Find where the given text appears and provide that cell's center as (x, y) coordinate. 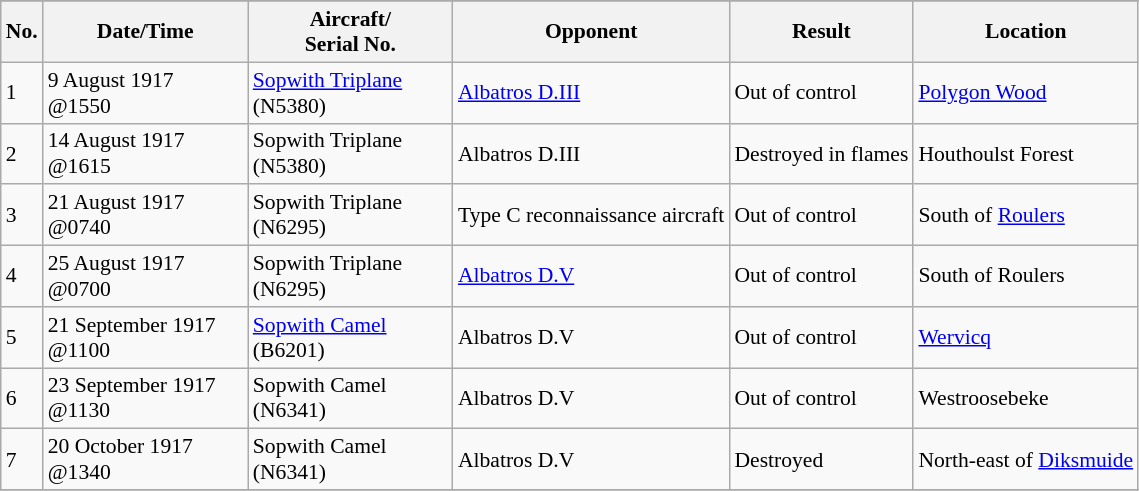
21 August 1917@0740 (146, 216)
7 (22, 460)
Polygon Wood (1026, 92)
9 August 1917@1550 (146, 92)
Type C reconnaissance aircraft (592, 216)
20 October 1917@1340 (146, 460)
6 (22, 398)
Aircraft/Serial No. (350, 32)
5 (22, 338)
14 August 1917@1615 (146, 154)
3 (22, 216)
2 (22, 154)
Wervicq (1026, 338)
Result (821, 32)
Houthoulst Forest (1026, 154)
25 August 1917@0700 (146, 276)
21 September 1917@1100 (146, 338)
Westroosebeke (1026, 398)
Opponent (592, 32)
23 September 1917@1130 (146, 398)
Sopwith Camel(B6201) (350, 338)
Location (1026, 32)
1 (22, 92)
No. (22, 32)
Date/Time (146, 32)
Destroyed (821, 460)
Destroyed in flames (821, 154)
4 (22, 276)
North-east of Diksmuide (1026, 460)
